Output the [X, Y] coordinate of the center of the cell containing the given text.  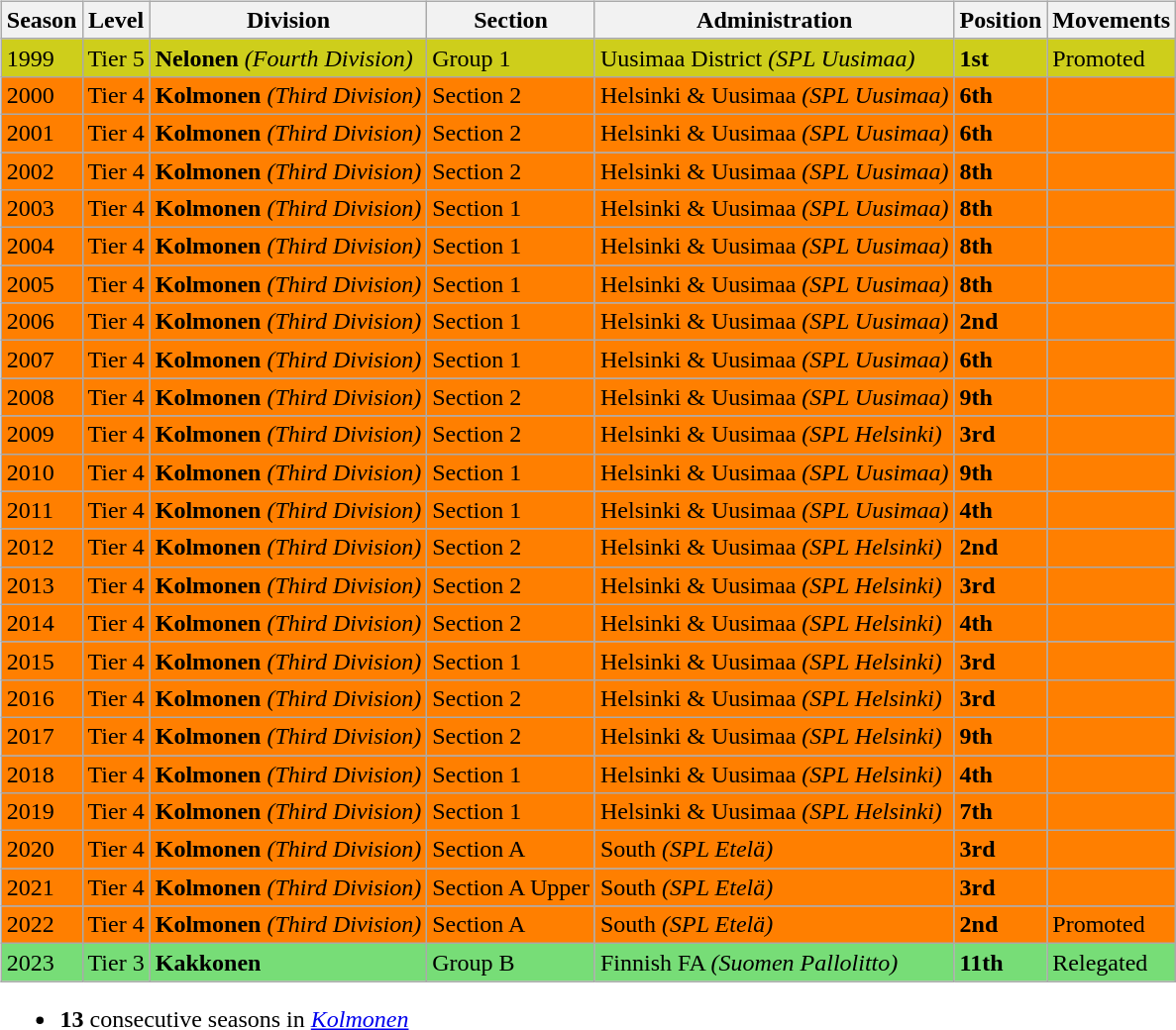
Group 1 [511, 57]
Division [288, 20]
2011 [42, 510]
Kakkonen [288, 963]
2022 [42, 925]
2010 [42, 472]
Level [116, 20]
2003 [42, 209]
Tier 3 [116, 963]
2019 [42, 812]
Position [1001, 20]
Section A Upper [511, 887]
2018 [42, 773]
Movements [1112, 20]
1999 [42, 57]
Finnish FA (Suomen Pallolitto) [775, 963]
2015 [42, 661]
11th [1001, 963]
2009 [42, 435]
2020 [42, 850]
Season [42, 20]
2017 [42, 736]
Tier 5 [116, 57]
7th [1001, 812]
2012 [42, 548]
2014 [42, 623]
2023 [42, 963]
1st [1001, 57]
2004 [42, 247]
2008 [42, 397]
Section [511, 20]
2001 [42, 133]
2002 [42, 171]
Nelonen (Fourth Division) [288, 57]
2007 [42, 360]
2000 [42, 95]
Administration [775, 20]
2005 [42, 284]
Group B [511, 963]
Uusimaa District (SPL Uusimaa) [775, 57]
Relegated [1112, 963]
2013 [42, 585]
2021 [42, 887]
2006 [42, 322]
2016 [42, 698]
